Identify which cell holds the provided text, then report its [X, Y] central coordinate. 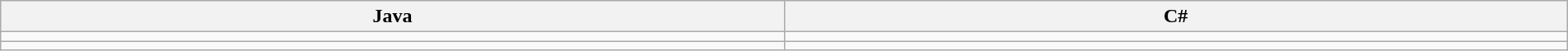
C# [1176, 16]
Java [392, 16]
